Output the [X, Y] coordinate of the center of the cell containing the given text.  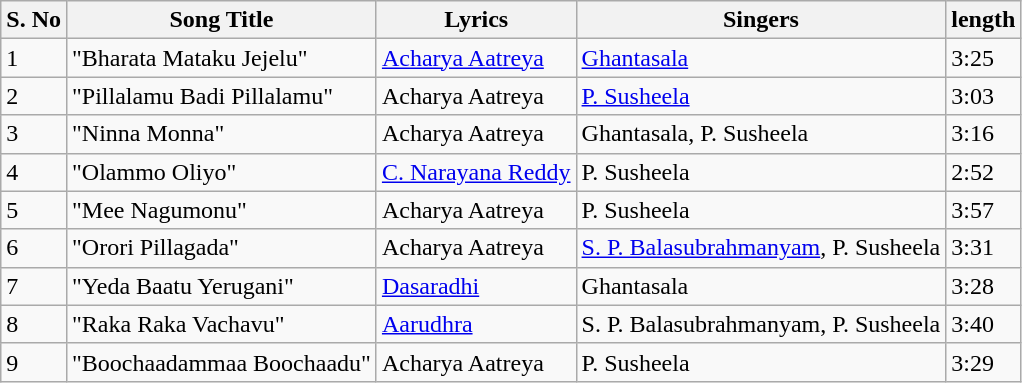
3 [34, 134]
"Raka Raka Vachavu" [221, 324]
3:57 [984, 210]
"Boochaadammaa Boochaadu" [221, 362]
Dasaradhi [476, 286]
8 [34, 324]
3:29 [984, 362]
"Mee Nagumonu" [221, 210]
"Bharata Mataku Jejelu" [221, 58]
"Olammo Oliyo" [221, 172]
9 [34, 362]
1 [34, 58]
3:31 [984, 248]
6 [34, 248]
3:03 [984, 96]
3:40 [984, 324]
2:52 [984, 172]
3:16 [984, 134]
"Ninna Monna" [221, 134]
3:25 [984, 58]
Ghantasala, P. Susheela [761, 134]
length [984, 20]
Lyrics [476, 20]
5 [34, 210]
Song Title [221, 20]
2 [34, 96]
7 [34, 286]
3:28 [984, 286]
S. No [34, 20]
C. Narayana Reddy [476, 172]
4 [34, 172]
"Pillalamu Badi Pillalamu" [221, 96]
"Orori Pillagada" [221, 248]
Singers [761, 20]
"Yeda Baatu Yerugani" [221, 286]
Aarudhra [476, 324]
